Provide the (X, Y) coordinate of the cell's center where the given text is located.  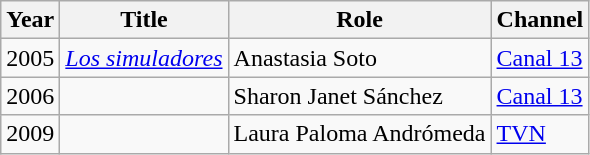
Sharon Janet Sánchez (360, 96)
Channel (540, 20)
Anastasia Soto (360, 58)
Laura Paloma Andrómeda (360, 134)
TVN (540, 134)
Title (144, 20)
Role (360, 20)
Los simuladores (144, 58)
2006 (30, 96)
2005 (30, 58)
2009 (30, 134)
Year (30, 20)
